Extract the [X, Y] coordinate from the center of the cell holding the provided text.  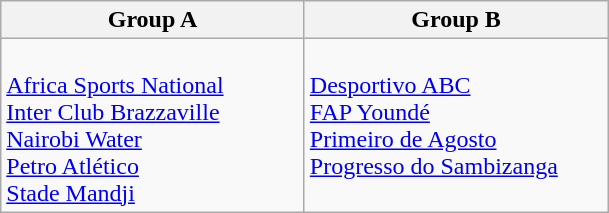
Africa Sports National Inter Club Brazzaville Nairobi Water Petro Atlético Stade Mandji [153, 126]
Desportivo ABC FAP Youndé Primeiro de Agosto Progresso do Sambizanga [456, 126]
Group B [456, 20]
Group A [153, 20]
